For the text-containing cell, return its midpoint in (X, Y) coordinate format. 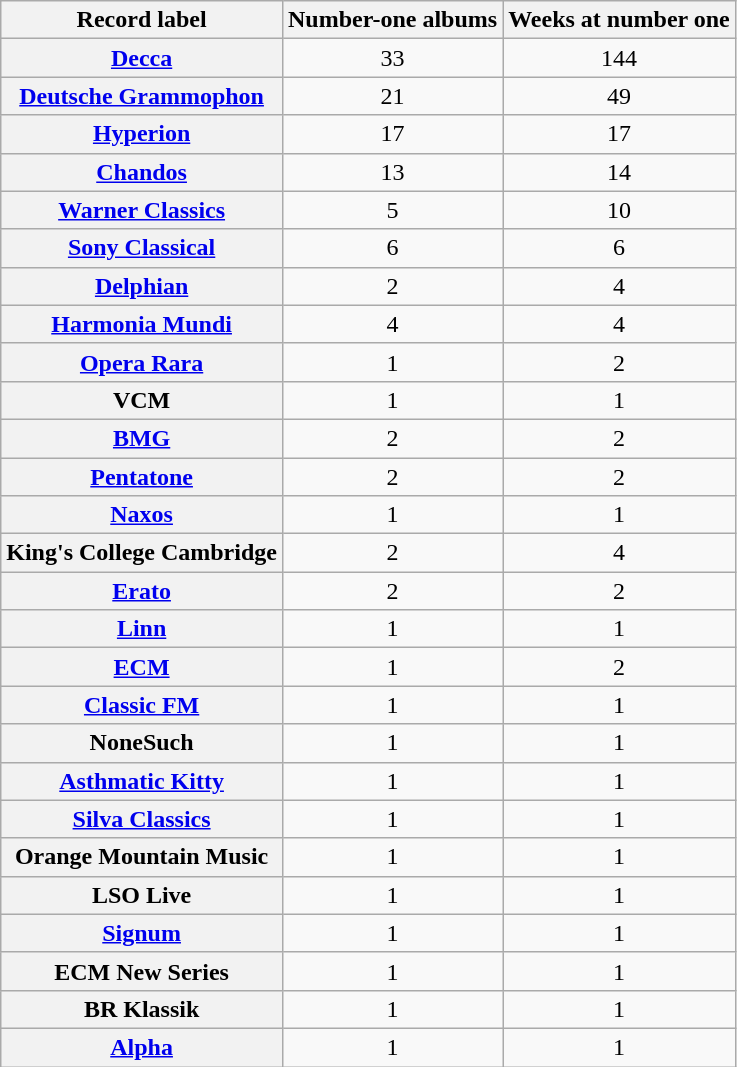
14 (620, 172)
Linn (142, 629)
ECM (142, 667)
Silva Classics (142, 819)
33 (392, 58)
Signum (142, 933)
Erato (142, 591)
Hyperion (142, 134)
Weeks at number one (620, 20)
Opera Rara (142, 362)
NoneSuch (142, 743)
LSO Live (142, 895)
Pentatone (142, 477)
Sony Classical (142, 248)
13 (392, 172)
Chandos (142, 172)
Naxos (142, 515)
Number-one albums (392, 20)
King's College Cambridge (142, 553)
VCM (142, 400)
144 (620, 58)
49 (620, 96)
BMG (142, 438)
Deutsche Grammophon (142, 96)
Alpha (142, 1047)
Decca (142, 58)
Classic FM (142, 705)
BR Klassik (142, 1009)
Record label (142, 20)
Harmonia Mundi (142, 324)
5 (392, 210)
Asthmatic Kitty (142, 781)
10 (620, 210)
ECM New Series (142, 971)
Orange Mountain Music (142, 857)
21 (392, 96)
Warner Classics (142, 210)
Delphian (142, 286)
